From the cell containing the given text, extract its center point as (X, Y) coordinate. 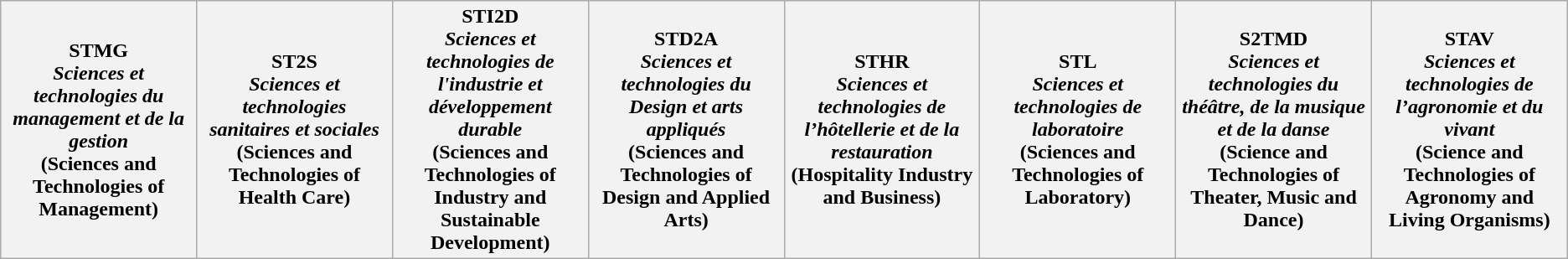
STMG Sciences et technologies du management et de la gestion (Sciences and Technologies of Management) (99, 130)
STLSciences et technologies de laboratoire(Sciences and Technologies of Laboratory) (1078, 130)
ST2SSciences et technologies sanitaires et sociales (Sciences and Technologies of Health Care) (295, 130)
STHRSciences et technologies de l’hôtellerie et de la restauration(Hospitality Industry and Business) (882, 130)
STAV Sciences et technologies de l’agronomie et du vivant (Science and Technologies of Agronomy and Living Organisms) (1469, 130)
STI2DSciences et technologies de l'industrie et développement durable (Sciences and Technologies of Industry and Sustainable Development) (490, 130)
STD2ASciences et technologies du Design et arts appliqués(Sciences and Technologies of Design and Applied Arts) (686, 130)
S2TMD Sciences et technologies du théâtre, de la musique et de la danse (Science and Technologies of Theater, Music and Dance) (1274, 130)
